Return the (x, y) coordinate for the center point of the cell that contains the specified text.  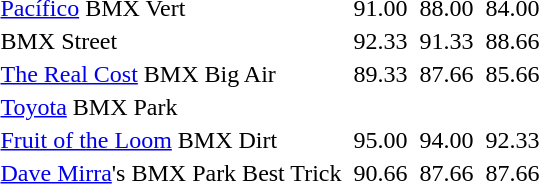
92.33 (380, 41)
94.00 (446, 140)
89.33 (380, 74)
87.66 (446, 74)
95.00 (380, 140)
91.33 (446, 41)
